Locate the cell with the specified text and output its [x, y] center coordinate. 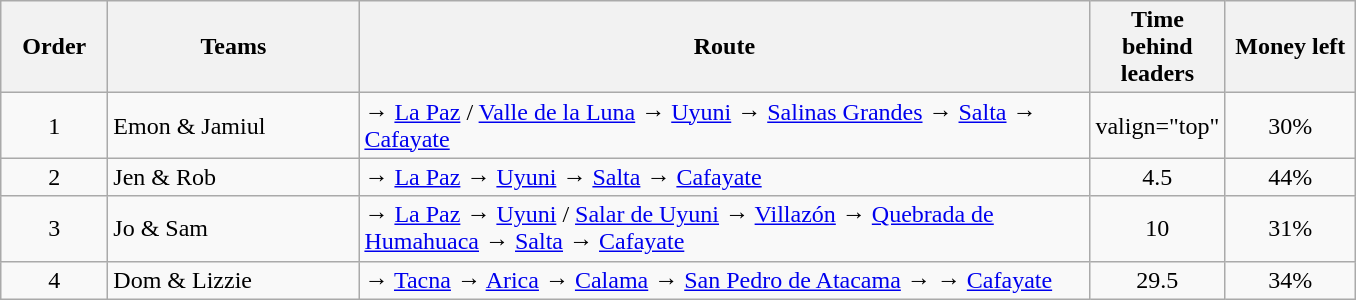
Order [54, 47]
30% [1290, 126]
Teams [234, 47]
31% [1290, 228]
10 [1158, 228]
→ Tacna → Arica → Calama → San Pedro de Atacama → → Cafayate [724, 280]
→ La Paz → Uyuni / Salar de Uyuni → Villazón → Quebrada de Humahuaca → Salta → Cafayate [724, 228]
3 [54, 228]
4 [54, 280]
2 [54, 177]
Emon & Jamiul [234, 126]
29.5 [1158, 280]
valign="top" [1158, 126]
Time behind leaders [1158, 47]
Jen & Rob [234, 177]
Route [724, 47]
1 [54, 126]
Jo & Sam [234, 228]
44% [1290, 177]
34% [1290, 280]
Money left [1290, 47]
Dom & Lizzie [234, 280]
→ La Paz → Uyuni → Salta → Cafayate [724, 177]
4.5 [1158, 177]
→ La Paz / Valle de la Luna → Uyuni → Salinas Grandes → Salta → Cafayate [724, 126]
